Determine the [x, y] coordinate at the center of the cell enclosing the given text.  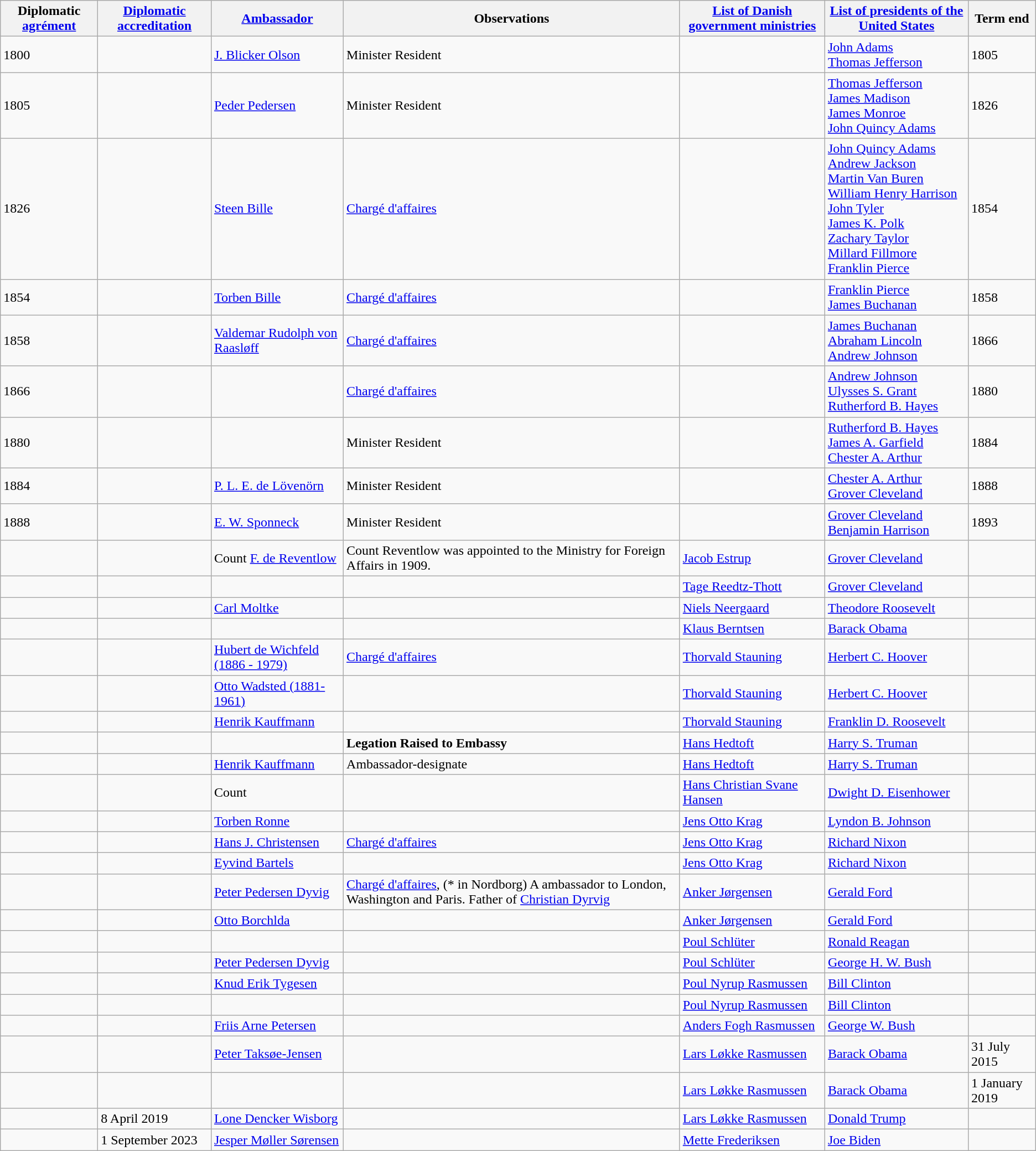
Jesper Møller Sørensen [277, 1140]
Hubert de Wichfeld (1886 - 1979) [277, 658]
List of Danish government ministries [752, 19]
8 April 2019 [155, 1119]
Count [277, 793]
Dwight D. Eisenhower [897, 793]
Thomas JeffersonJames MadisonJames MonroeJohn Quincy Adams [897, 105]
Klaus Berntsen [752, 629]
Friis Arne Petersen [277, 1026]
31 July 2015 [1002, 1054]
Diplomatic accreditation [155, 19]
Hans J. Christensen [277, 842]
Grover ClevelandBenjamin Harrison [897, 522]
Peter Taksøe-Jensen [277, 1054]
Donald Trump [897, 1119]
Eyvind Bartels [277, 863]
1 January 2019 [1002, 1091]
E. W. Sponneck [277, 522]
1893 [1002, 522]
Count F. de Reventlow [277, 558]
Jacob Estrup [752, 558]
Observations [512, 19]
Joe Biden [897, 1140]
Diplomatic agrément [49, 19]
Rutherford B. HayesJames A. GarfieldChester A. Arthur [897, 442]
Chester A. ArthurGrover Cleveland [897, 486]
Knud Erik Tygesen [277, 983]
Steen Bille [277, 209]
List of presidents of the United States [897, 19]
Ambassador-designate [512, 764]
Term end [1002, 19]
Ronald Reagan [897, 941]
Torben Bille [277, 297]
Theodore Roosevelt [897, 607]
Lone Dencker Wisborg [277, 1119]
Otto Wadsted (1881-1961) [277, 693]
George H. W. Bush [897, 962]
Andrew JohnsonUlysses S. GrantRutherford B. Hayes [897, 391]
1800 [49, 54]
Lyndon B. Johnson [897, 821]
Anders Fogh Rasmussen [752, 1026]
Franklin D. Roosevelt [897, 722]
Valdemar Rudolph von Raasløff [277, 340]
Ambassador [277, 19]
Niels Neergaard [752, 607]
John AdamsThomas Jefferson [897, 54]
Hans Christian Svane Hansen [752, 793]
George W. Bush [897, 1026]
James BuchananAbraham LincolnAndrew Johnson [897, 340]
P. L. E. de Lövenörn [277, 486]
Chargé d'affaires, (* in Nordborg) A ambassador to London, Washington and Paris. Father of Christian Dyrvig [512, 891]
Count Reventlow was appointed to the Ministry for Foreign Affairs in 1909. [512, 558]
Mette Frederiksen [752, 1140]
Tage Reedtz-Thott [752, 586]
Torben Ronne [277, 821]
Peder Pedersen [277, 105]
Carl Moltke [277, 607]
Legation Raised to Embassy [512, 743]
John Quincy AdamsAndrew JacksonMartin Van BurenWilliam Henry HarrisonJohn TylerJames K. PolkZachary TaylorMillard FillmoreFranklin Pierce [897, 209]
Franklin PierceJames Buchanan [897, 297]
J. Blicker Olson [277, 54]
Otto Borchlda [277, 920]
1 September 2023 [155, 1140]
